Detect which cell encompasses the target text, then output its [x, y] center coordinate. 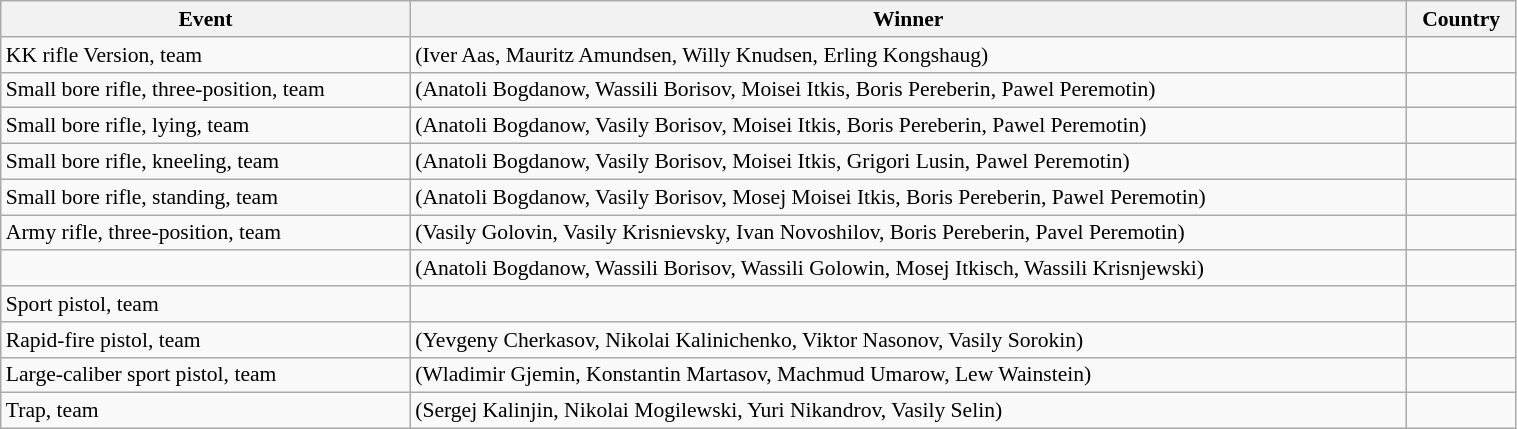
Trap, team [206, 411]
Sport pistol, team [206, 304]
(Anatoli Bogdanow, Wassili Borisov, Wassili Golowin, Mosej Itkisch, Wassili Krisnjewski) [908, 269]
Army rifle, three-position, team [206, 233]
(Anatoli Bogdanow, Vasily Borisov, Mosej Moisei Itkis, Boris Pereberin, Pawel Peremotin) [908, 197]
Small bore rifle, standing, team [206, 197]
(Wladimir Gjemin, Konstantin Martasov, Machmud Umarow, Lew Wainstein) [908, 375]
KK rifle Version, team [206, 55]
Country [1461, 19]
(Anatoli Bogdanow, Vasily Borisov, Moisei Itkis, Boris Pereberin, Pawel Peremotin) [908, 126]
(Anatoli Bogdanow, Vasily Borisov, Moisei Itkis, Grigori Lusin, Pawel Peremotin) [908, 162]
(Sergej Kalinjin, Nikolai Mogilewski, Yuri Nikandrov, Vasily Selin) [908, 411]
Winner [908, 19]
(Anatoli Bogdanow, Wassili Borisov, Moisei Itkis, Boris Pereberin, Pawel Peremotin) [908, 90]
Rapid-fire pistol, team [206, 340]
Small bore rifle, lying, team [206, 126]
Large-caliber sport pistol, team [206, 375]
Event [206, 19]
Small bore rifle, three-position, team [206, 90]
(Iver Aas, Mauritz Amundsen, Willy Knudsen, Erling Kongshaug) [908, 55]
(Vasily Golovin, Vasily Krisnievsky, Ivan Novoshilov, Boris Pereberin, Pavel Peremotin) [908, 233]
(Yevgeny Cherkasov, Nikolai Kalinichenko, Viktor Nasonov, Vasily Sorokin) [908, 340]
Small bore rifle, kneeling, team [206, 162]
